Identify which cell holds the provided text, then report its [x, y] central coordinate. 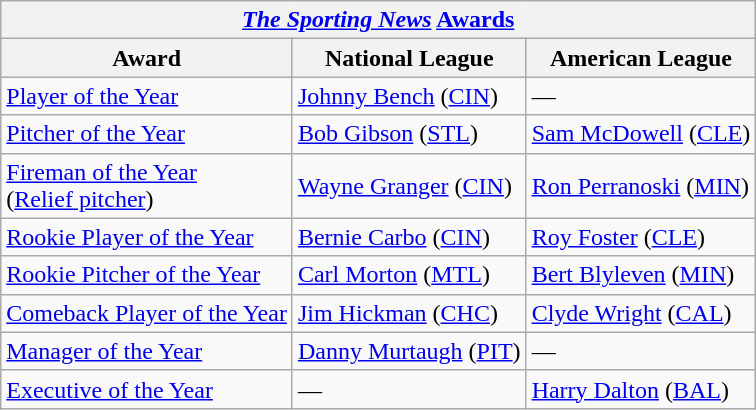
Wayne Granger (CIN) [409, 186]
Bert Blyleven (MIN) [641, 275]
Executive of the Year [147, 389]
Roy Foster (CLE) [641, 237]
American League [641, 58]
Johnny Bench (CIN) [409, 96]
Bob Gibson (STL) [409, 134]
The Sporting News Awards [378, 20]
Player of the Year [147, 96]
Jim Hickman (CHC) [409, 313]
Fireman of the Year(Relief pitcher) [147, 186]
Rookie Pitcher of the Year [147, 275]
Carl Morton (MTL) [409, 275]
Rookie Player of the Year [147, 237]
Pitcher of the Year [147, 134]
Comeback Player of the Year [147, 313]
Danny Murtaugh (PIT) [409, 351]
Sam McDowell (CLE) [641, 134]
Bernie Carbo (CIN) [409, 237]
Harry Dalton (BAL) [641, 389]
Award [147, 58]
Ron Perranoski (MIN) [641, 186]
National League [409, 58]
Clyde Wright (CAL) [641, 313]
Manager of the Year [147, 351]
